Return the [x, y] coordinate for the center point of the cell that contains the specified text.  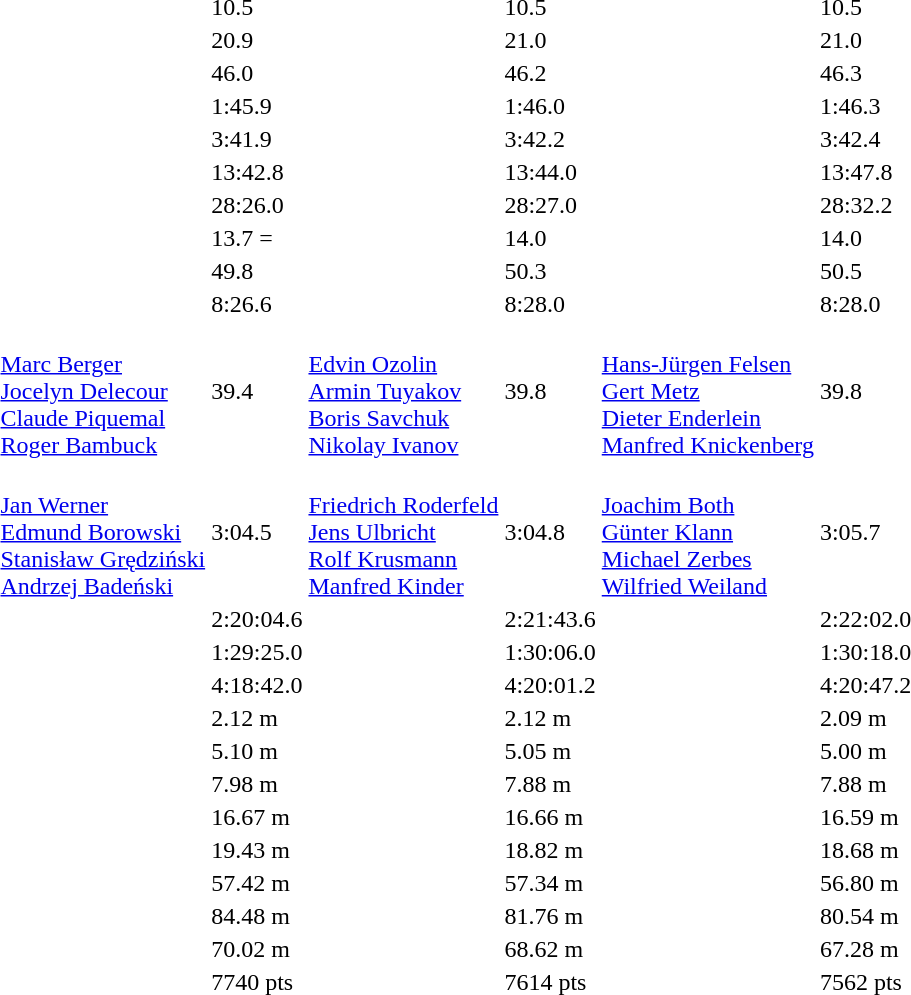
39.8 [550, 391]
7.98 m [257, 784]
19.43 m [257, 850]
3:04.5 [257, 532]
39.4 [257, 391]
4:20:01.2 [550, 685]
Edvin OzolinArmin TuyakovBoris SavchukNikolay Ivanov [404, 391]
13:44.0 [550, 172]
8:28.0 [550, 304]
81.76 m [550, 916]
28:27.0 [550, 205]
1:45.9 [257, 106]
5.10 m [257, 751]
16.66 m [550, 817]
57.34 m [550, 883]
5.05 m [550, 751]
84.48 m [257, 916]
14.0 [550, 238]
1:46.0 [550, 106]
4:18:42.0 [257, 685]
70.02 m [257, 949]
3:41.9 [257, 139]
50.3 [550, 271]
49.8 [257, 271]
1:30:06.0 [550, 652]
13.7 = [257, 238]
13:42.8 [257, 172]
Hans-Jürgen FelsenGert MetzDieter EnderleinManfred Knickenberg [708, 391]
20.9 [257, 40]
2:20:04.6 [257, 619]
57.42 m [257, 883]
16.67 m [257, 817]
3:04.8 [550, 532]
68.62 m [550, 949]
7.88 m [550, 784]
Friedrich RoderfeldJens UlbrichtRolf KrusmannManfred Kinder [404, 532]
3:42.2 [550, 139]
46.2 [550, 73]
21.0 [550, 40]
18.82 m [550, 850]
1:29:25.0 [257, 652]
28:26.0 [257, 205]
8:26.6 [257, 304]
Joachim BothGünter KlannMichael ZerbesWilfried Weiland [708, 532]
2:21:43.6 [550, 619]
46.0 [257, 73]
